Scan for the cell matching the given text and deliver its (x, y) coordinate at center. 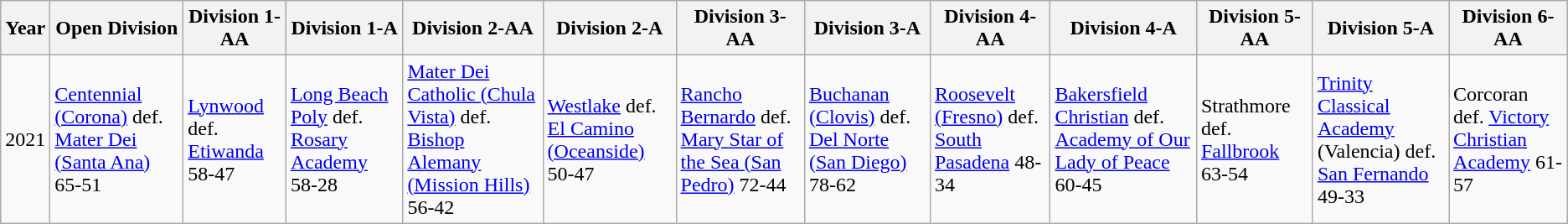
Roosevelt (Fresno) def. South Pasadena 48-34 (990, 139)
Open Division (117, 29)
Division 5-A (1380, 29)
2021 (25, 139)
Year (25, 29)
Centennial (Corona) def. Mater Dei (Santa Ana) 65-51 (117, 139)
Westlake def. El Camino (Oceanside) 50-47 (610, 139)
Strathmore def. Fallbrook 63-54 (1255, 139)
Division 6-AA (1509, 29)
Division 5-AA (1255, 29)
Long Beach Poly def. Rosary Academy 58-28 (343, 139)
Bakersfield Christian def. Academy of Our Lady of Peace 60-45 (1124, 139)
Buchanan (Clovis) def. Del Norte (San Diego) 78-62 (867, 139)
Division 2-A (610, 29)
Division 3-A (867, 29)
Division 2-AA (472, 29)
Lynwood def. Etiwanda 58-47 (235, 139)
Trinity Classical Academy (Valencia) def. San Fernando 49-33 (1380, 139)
Division 3-AA (740, 29)
Division 4-A (1124, 29)
Corcoran def. Victory Christian Academy 61-57 (1509, 139)
Mater Dei Catholic (Chula Vista) def. Bishop Alemany (Mission Hills) 56-42 (472, 139)
Rancho Bernardo def. Mary Star of the Sea (San Pedro) 72-44 (740, 139)
Division 1-AA (235, 29)
Division 4-AA (990, 29)
Division 1-A (343, 29)
